Scan for the cell matching the given text and deliver its [X, Y] coordinate at center. 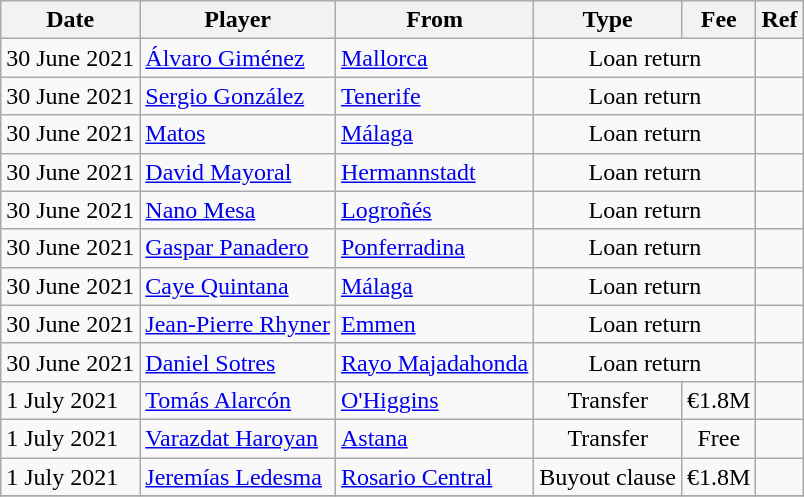
Gaspar Panadero [238, 248]
Caye Quintana [238, 286]
Buyout clause [608, 477]
Emmen [434, 324]
O'Higgins [434, 400]
From [434, 20]
Álvaro Giménez [238, 58]
Free [719, 438]
Rayo Majadahonda [434, 362]
Jean-Pierre Rhyner [238, 324]
Matos [238, 134]
Ref [780, 20]
Ponferradina [434, 248]
Fee [719, 20]
Mallorca [434, 58]
Jeremías Ledesma [238, 477]
Type [608, 20]
Nano Mesa [238, 210]
Astana [434, 438]
Hermannstadt [434, 172]
Tomás Alarcón [238, 400]
Logroñés [434, 210]
Tenerife [434, 96]
Varazdat Haroyan [238, 438]
Sergio González [238, 96]
David Mayoral [238, 172]
Daniel Sotres [238, 362]
Date [70, 20]
Rosario Central [434, 477]
Player [238, 20]
